Capture the cell that displays the provided text and extract its [x, y] central coordinate. 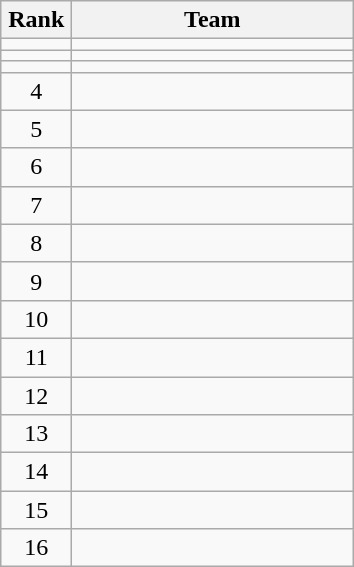
14 [36, 472]
15 [36, 510]
Rank [36, 20]
12 [36, 395]
Team [212, 20]
8 [36, 243]
9 [36, 281]
13 [36, 434]
5 [36, 129]
7 [36, 205]
16 [36, 548]
6 [36, 167]
10 [36, 319]
4 [36, 91]
11 [36, 357]
